Pinpoint the cell where the given text exists, returning its [X, Y] midpoint coordinate. 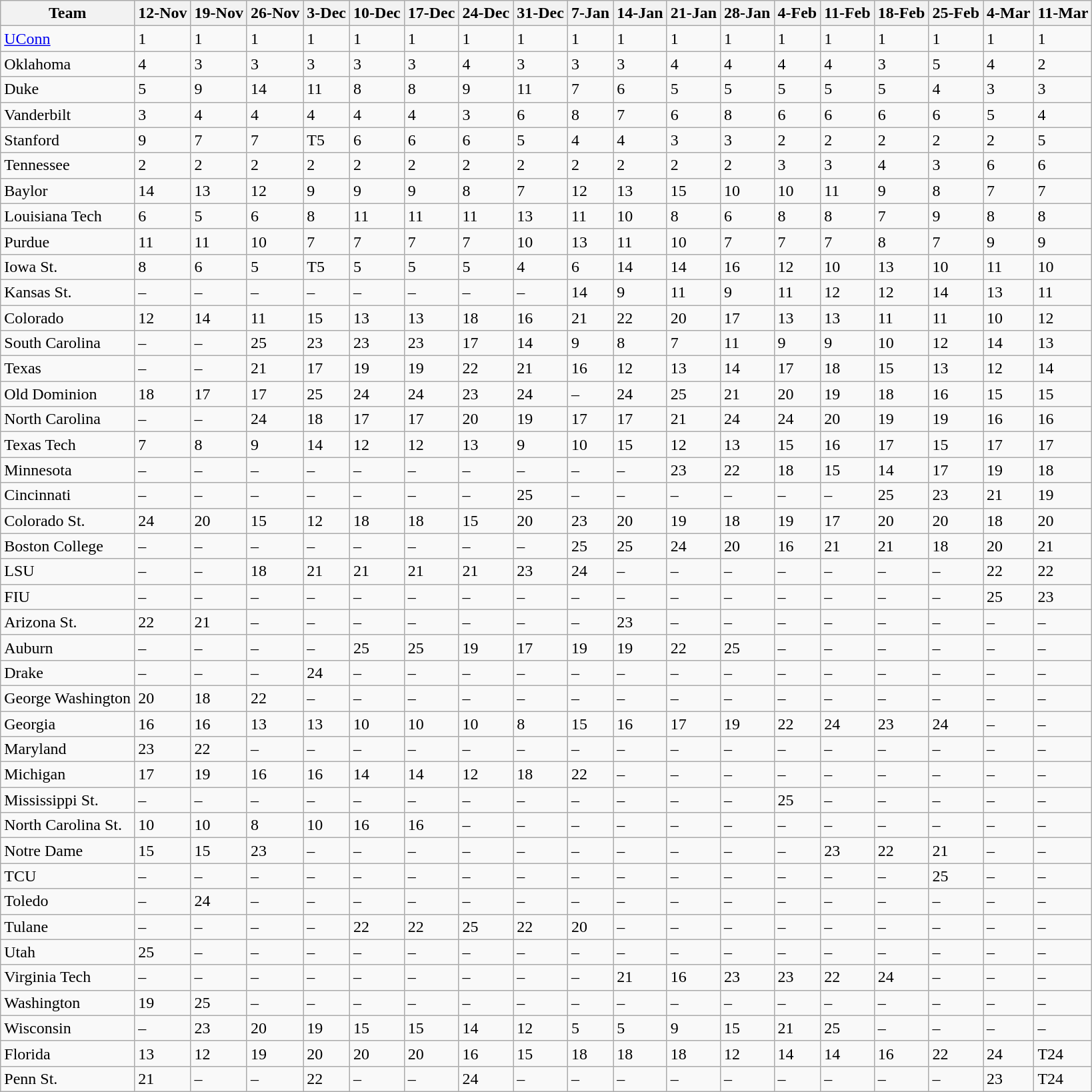
21-Jan [693, 13]
Notre Dame [68, 851]
South Carolina [68, 343]
Penn St. [68, 1079]
TCU [68, 876]
Toledo [68, 901]
14-Jan [640, 13]
Colorado St. [68, 521]
7-Jan [590, 13]
Virginia Tech [68, 977]
11-Mar [1063, 13]
Louisiana Tech [68, 216]
Cincinnati [68, 495]
19-Nov [219, 13]
Stanford [68, 140]
Iowa St. [68, 267]
LSU [68, 571]
Tulane [68, 927]
11-Feb [847, 13]
25-Feb [956, 13]
Utah [68, 952]
Minnesota [68, 470]
Arizona St. [68, 622]
24-Dec [486, 13]
Michigan [68, 775]
Washington [68, 1003]
28-Jan [747, 13]
12-Nov [163, 13]
Purdue [68, 241]
Duke [68, 89]
North Carolina [68, 419]
Auburn [68, 647]
Texas [68, 369]
Wisconsin [68, 1028]
26-Nov [275, 13]
Mississippi St. [68, 800]
31-Dec [541, 13]
Team [68, 13]
4-Mar [1009, 13]
George Washington [68, 698]
3-Dec [327, 13]
Boston College [68, 546]
Old Dominion [68, 394]
Tennessee [68, 165]
Colorado [68, 318]
UConn [68, 39]
18-Feb [901, 13]
Georgia [68, 723]
Kansas St. [68, 292]
Baylor [68, 191]
Oklahoma [68, 64]
North Carolina St. [68, 825]
10-Dec [377, 13]
Florida [68, 1053]
Maryland [68, 749]
Texas Tech [68, 445]
4-Feb [797, 13]
Vanderbilt [68, 115]
Drake [68, 673]
FIU [68, 597]
17-Dec [431, 13]
